Pinpoint the cell where the given text exists, returning its [x, y] midpoint coordinate. 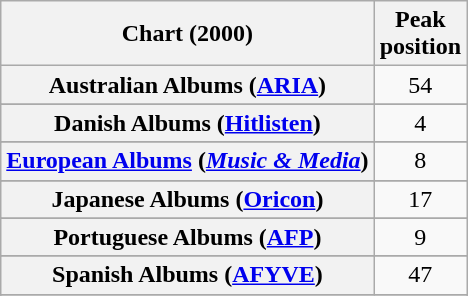
4 [420, 123]
Japanese Albums (Oricon) [188, 199]
47 [420, 275]
8 [420, 161]
9 [420, 237]
54 [420, 85]
Danish Albums (Hitlisten) [188, 123]
Spanish Albums (AFYVE) [188, 275]
Australian Albums (ARIA) [188, 85]
Chart (2000) [188, 34]
Portuguese Albums (AFP) [188, 237]
Peakposition [420, 34]
European Albums (Music & Media) [188, 161]
17 [420, 199]
